From the cell containing the given text, extract its center point as (X, Y) coordinate. 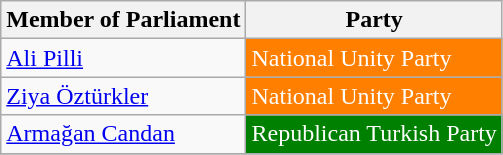
Member of Parliament (124, 20)
Ali Pilli (124, 58)
Party (374, 20)
Ziya Öztürkler (124, 96)
Armağan Candan (124, 134)
Republican Turkish Party (374, 134)
